Output the (x, y) coordinate of the center of the cell containing the given text.  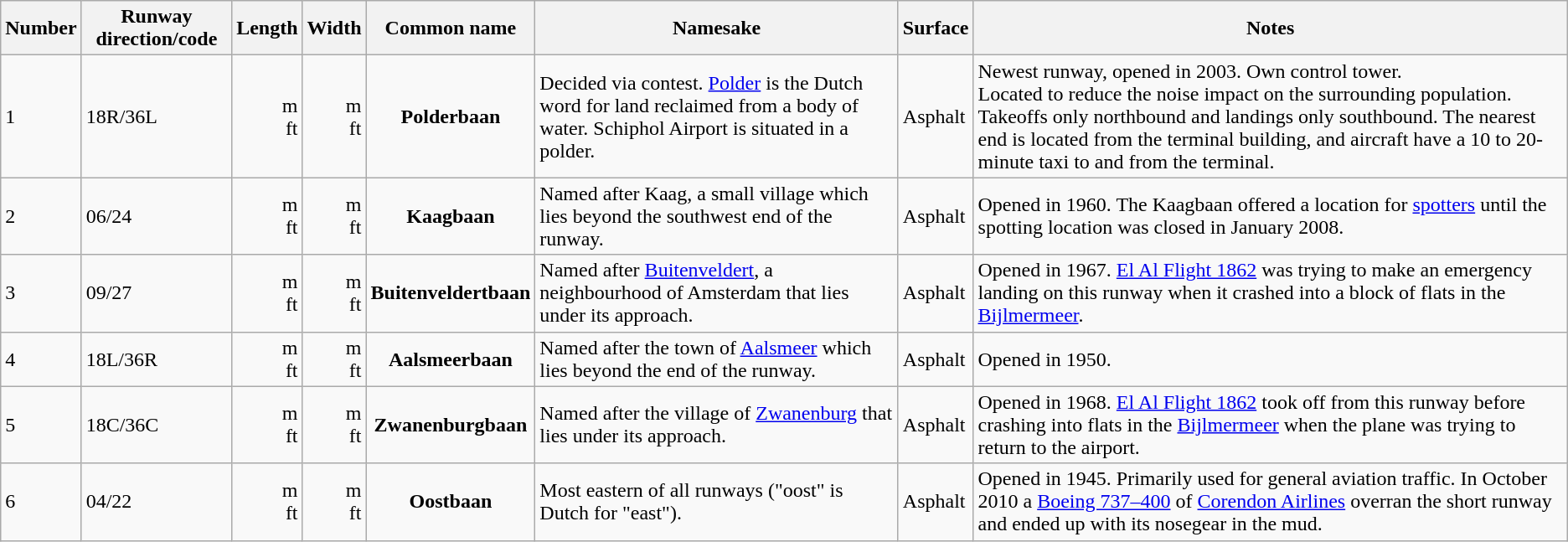
Notes (1270, 28)
Runway direction/code (157, 28)
Named after Kaag, a small village which lies beyond the southwest end of the runway. (717, 216)
Opened in 1967. El Al Flight 1862 was trying to make an emergency landing on this runway when it crashed into a block of flats in the Bijlmermeer. (1270, 293)
06/24 (157, 216)
18C/36C (157, 425)
Decided via contest. Polder is the Dutch word for land reclaimed from a body of water. Schiphol Airport is situated in a polder. (717, 116)
Namesake (717, 28)
Polderbaan (451, 116)
Named after the town of Aalsmeer which lies beyond the end of the runway. (717, 359)
6 (41, 502)
Oostbaan (451, 502)
Length (267, 28)
Kaagbaan (451, 216)
Common name (451, 28)
4 (41, 359)
Aalsmeerbaan (451, 359)
Named after Buitenveldert, a neighbourhood of Amsterdam that lies under its approach. (717, 293)
Opened in 1960. The Kaagbaan offered a location for spotters until the spotting location was closed in January 2008. (1270, 216)
Named after the village of Zwanenburg that lies under its approach. (717, 425)
1 (41, 116)
04/22 (157, 502)
Width (334, 28)
18R/36L (157, 116)
Opened in 1950. (1270, 359)
Buitenveldertbaan (451, 293)
3 (41, 293)
2 (41, 216)
Zwanenburgbaan (451, 425)
Surface (936, 28)
18L/36R (157, 359)
5 (41, 425)
Most eastern of all runways ("oost" is Dutch for "east"). (717, 502)
Number (41, 28)
09/27 (157, 293)
